Extract the (X, Y) coordinate from the center of the cell holding the provided text.  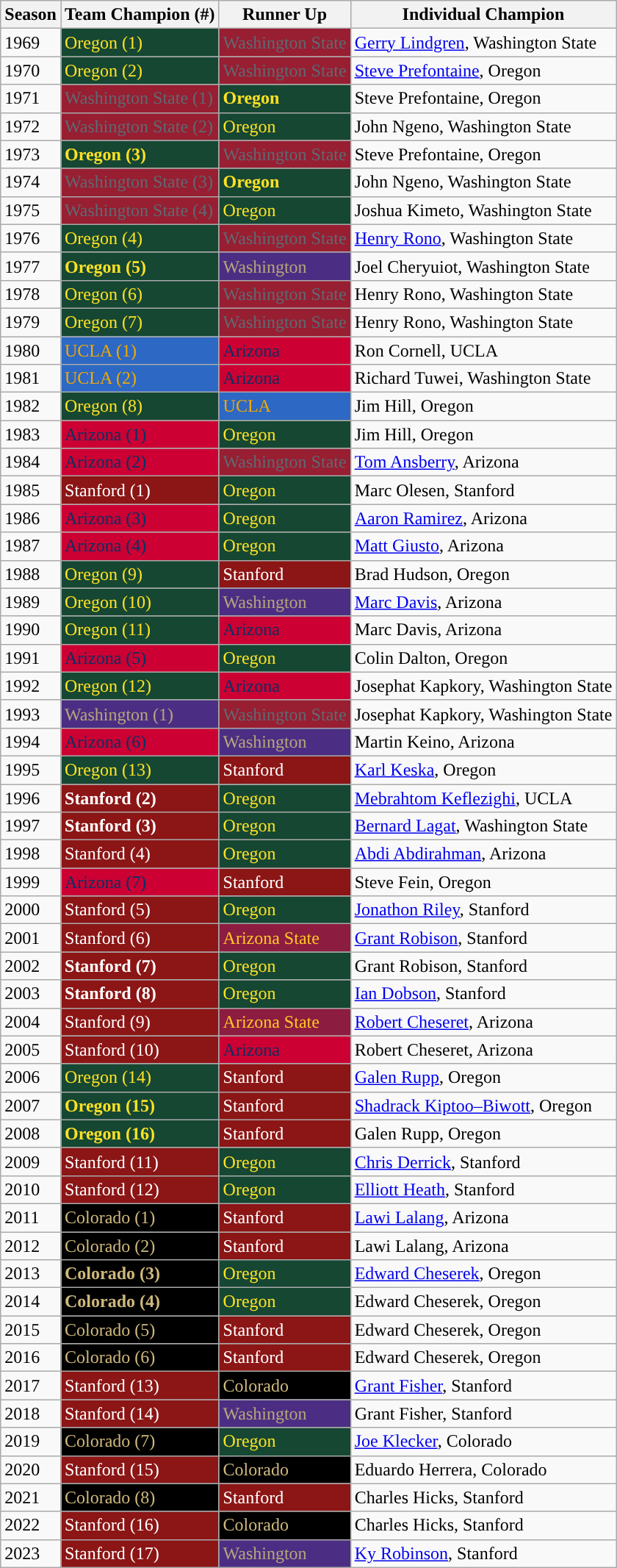
Karl Keska, Oregon (483, 770)
2009 (31, 1161)
Arizona (2) (140, 462)
2000 (31, 910)
Stanford (17) (140, 1553)
2023 (31, 1553)
Oregon (7) (140, 322)
2022 (31, 1525)
2003 (31, 994)
Washington State (1) (140, 99)
Stanford (5) (140, 910)
2001 (31, 938)
Colorado (7) (140, 1442)
2014 (31, 1302)
Stanford (8) (140, 994)
Stanford (6) (140, 938)
Matt Giusto, Arizona (483, 546)
1977 (31, 266)
1970 (31, 71)
2008 (31, 1134)
Abdi Abdirahman, Arizona (483, 854)
1975 (31, 210)
2004 (31, 1022)
1992 (31, 686)
UCLA (2) (140, 379)
1999 (31, 882)
2019 (31, 1442)
Colorado (4) (140, 1302)
Stanford (1) (140, 490)
Oregon (16) (140, 1134)
Stanford (3) (140, 826)
2002 (31, 966)
Colorado (6) (140, 1358)
Washington State (4) (140, 210)
Oregon (1) (140, 43)
Colorado (2) (140, 1246)
Colin Dalton, Oregon (483, 658)
2005 (31, 1050)
1981 (31, 379)
2017 (31, 1386)
Oregon (11) (140, 630)
1993 (31, 714)
1973 (31, 154)
1972 (31, 126)
Runner Up (285, 15)
1997 (31, 826)
Mebrahtom Keflezighi, UCLA (483, 798)
Washington State (2) (140, 126)
Arizona (7) (140, 882)
2011 (31, 1217)
1998 (31, 854)
Individual Champion (483, 15)
1990 (31, 630)
Oregon (10) (140, 602)
1991 (31, 658)
1976 (31, 238)
Oregon (15) (140, 1106)
Season (31, 15)
2016 (31, 1358)
1971 (31, 99)
Joel Cheryuiot, Washington State (483, 266)
Oregon (6) (140, 294)
Richard Tuwei, Washington State (483, 379)
Tom Ansberry, Arizona (483, 462)
Arizona (5) (140, 658)
Stanford (16) (140, 1525)
2015 (31, 1330)
2007 (31, 1106)
Arizona (6) (140, 742)
UCLA (1) (140, 351)
Oregon (5) (140, 266)
Colorado (1) (140, 1217)
Jonathon Riley, Stanford (483, 910)
Chris Derrick, Stanford (483, 1161)
1979 (31, 322)
2018 (31, 1414)
1983 (31, 434)
Team Champion (#) (140, 15)
Stanford (12) (140, 1189)
Oregon (9) (140, 574)
Bernard Lagat, Washington State (483, 826)
Shadrack Kiptoo–Biwott, Oregon (483, 1106)
Colorado (8) (140, 1497)
1988 (31, 574)
1984 (31, 462)
Oregon (3) (140, 154)
Ky Robinson, Stanford (483, 1553)
1985 (31, 490)
Stanford (14) (140, 1414)
Joe Klecker, Colorado (483, 1442)
Stanford (10) (140, 1050)
Stanford (11) (140, 1161)
Joshua Kimeto, Washington State (483, 210)
1980 (31, 351)
1987 (31, 546)
Gerry Lindgren, Washington State (483, 43)
Martin Keino, Arizona (483, 742)
Stanford (15) (140, 1469)
Stanford (7) (140, 966)
Colorado (5) (140, 1330)
1978 (31, 294)
Washington (1) (140, 714)
Ron Cornell, UCLA (483, 351)
1996 (31, 798)
1989 (31, 602)
Arizona (3) (140, 518)
Marc Olesen, Stanford (483, 490)
1969 (31, 43)
1974 (31, 182)
Stanford (13) (140, 1386)
UCLA (285, 407)
2012 (31, 1246)
Colorado (3) (140, 1274)
Aaron Ramirez, Arizona (483, 518)
Elliott Heath, Stanford (483, 1189)
2013 (31, 1274)
Stanford (9) (140, 1022)
Steve Fein, Oregon (483, 882)
Oregon (4) (140, 238)
Arizona (1) (140, 434)
2006 (31, 1078)
Oregon (13) (140, 770)
Stanford (2) (140, 798)
2021 (31, 1497)
Oregon (8) (140, 407)
Oregon (14) (140, 1078)
1995 (31, 770)
2020 (31, 1469)
Oregon (2) (140, 71)
1982 (31, 407)
Stanford (4) (140, 854)
Ian Dobson, Stanford (483, 994)
Eduardo Herrera, Colorado (483, 1469)
2010 (31, 1189)
Arizona (4) (140, 546)
Washington State (3) (140, 182)
Brad Hudson, Oregon (483, 574)
Oregon (12) (140, 686)
1986 (31, 518)
1994 (31, 742)
